For the text-containing cell, return its midpoint in (X, Y) coordinate format. 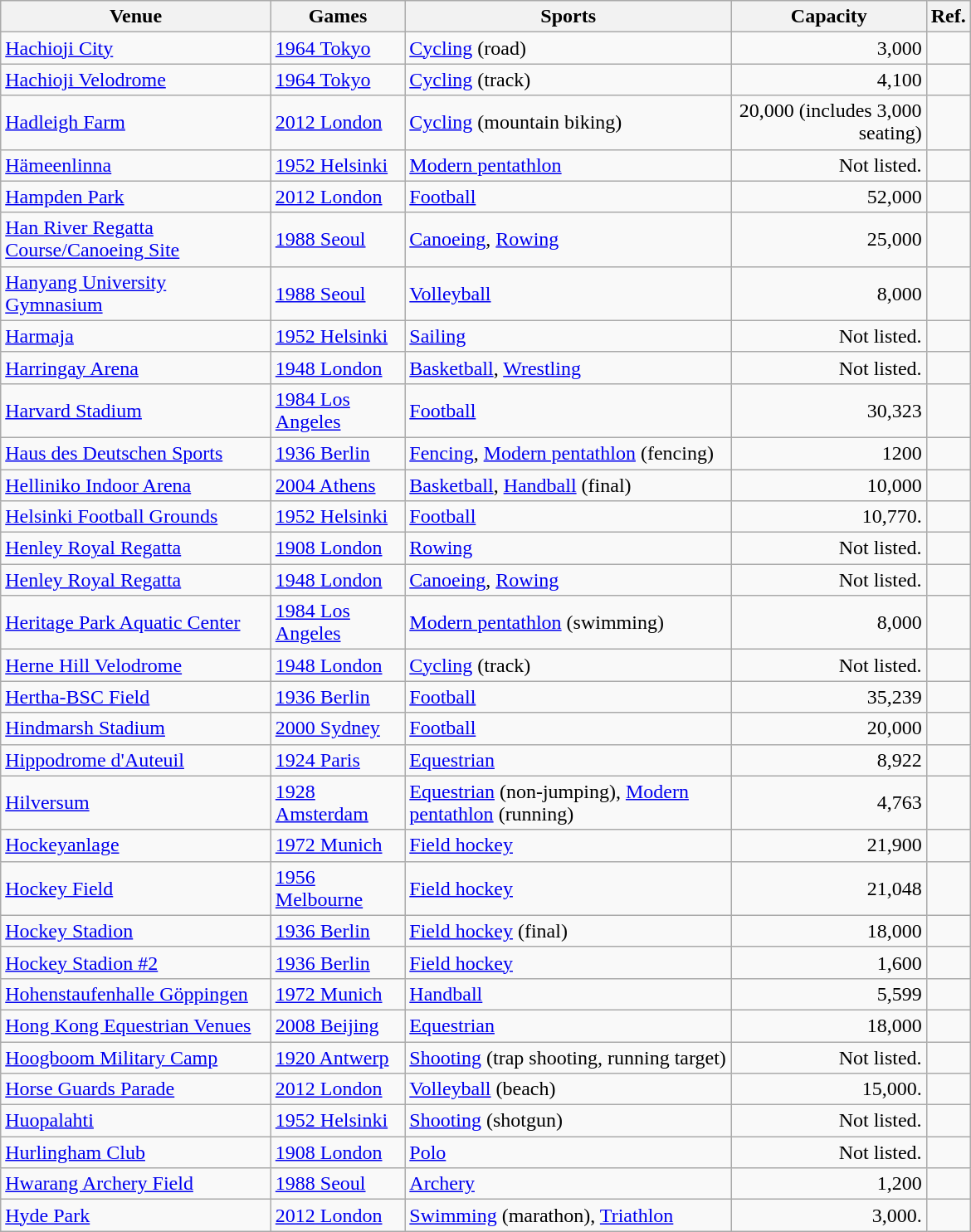
Hockey Field (136, 888)
Hachioji Velodrome (136, 80)
Harmaja (136, 336)
Modern pentathlon (568, 165)
35,239 (830, 697)
1924 Paris (337, 760)
1,600 (830, 962)
25,000 (830, 239)
1200 (830, 453)
52,000 (830, 197)
20,000 (830, 728)
Sports (568, 17)
Modern pentathlon (swimming) (568, 622)
21,900 (830, 845)
Hurlingham Club (136, 1152)
Shooting (trap shooting, running target) (568, 1058)
Rowing (568, 548)
4,763 (830, 803)
21,048 (830, 888)
20,000 (includes 3,000 seating) (830, 123)
15,000. (830, 1089)
Hong Kong Equestrian Venues (136, 1025)
Han River Regatta Course/Canoeing Site (136, 239)
Cycling (mountain biking) (568, 123)
Hämeenlinna (136, 165)
Volleyball (beach) (568, 1089)
Hachioji City (136, 48)
Hyde Park (136, 1215)
Hanyang University Gymnasium (136, 294)
3,000 (830, 48)
1,200 (830, 1184)
Cycling (road) (568, 48)
Hockey Stadion (136, 931)
Capacity (830, 17)
1956 Melbourne (337, 888)
4,100 (830, 80)
30,323 (830, 410)
10,770. (830, 517)
Archery (568, 1184)
8,922 (830, 760)
Hoogboom Military Camp (136, 1058)
Sailing (568, 336)
Handball (568, 994)
Ref. (948, 17)
3,000. (830, 1215)
Herne Hill Velodrome (136, 665)
Helsinki Football Grounds (136, 517)
Hertha-BSC Field (136, 697)
Fencing, Modern pentathlon (fencing) (568, 453)
Shooting (shotgun) (568, 1121)
2000 Sydney (337, 728)
Hindmarsh Stadium (136, 728)
Swimming (marathon), Triathlon (568, 1215)
Horse Guards Parade (136, 1089)
Huopalahti (136, 1121)
Basketball, Wrestling (568, 368)
Field hockey (final) (568, 931)
10,000 (830, 485)
Helliniko Indoor Arena (136, 485)
Hilversum (136, 803)
Haus des Deutschen Sports (136, 453)
1920 Antwerp (337, 1058)
Volleyball (568, 294)
Harvard Stadium (136, 410)
Hockey Stadion #2 (136, 962)
Harringay Arena (136, 368)
5,599 (830, 994)
Basketball, Handball (final) (568, 485)
Hampden Park (136, 197)
Heritage Park Aquatic Center (136, 622)
1928 Amsterdam (337, 803)
2004 Athens (337, 485)
Polo (568, 1152)
Venue (136, 17)
Hadleigh Farm (136, 123)
2008 Beijing (337, 1025)
Equestrian (non-jumping), Modern pentathlon (running) (568, 803)
Hohenstaufenhalle Göppingen (136, 994)
Hockeyanlage (136, 845)
Games (337, 17)
Hwarang Archery Field (136, 1184)
Hippodrome d'Auteuil (136, 760)
